For the text-containing cell, return its midpoint in (x, y) coordinate format. 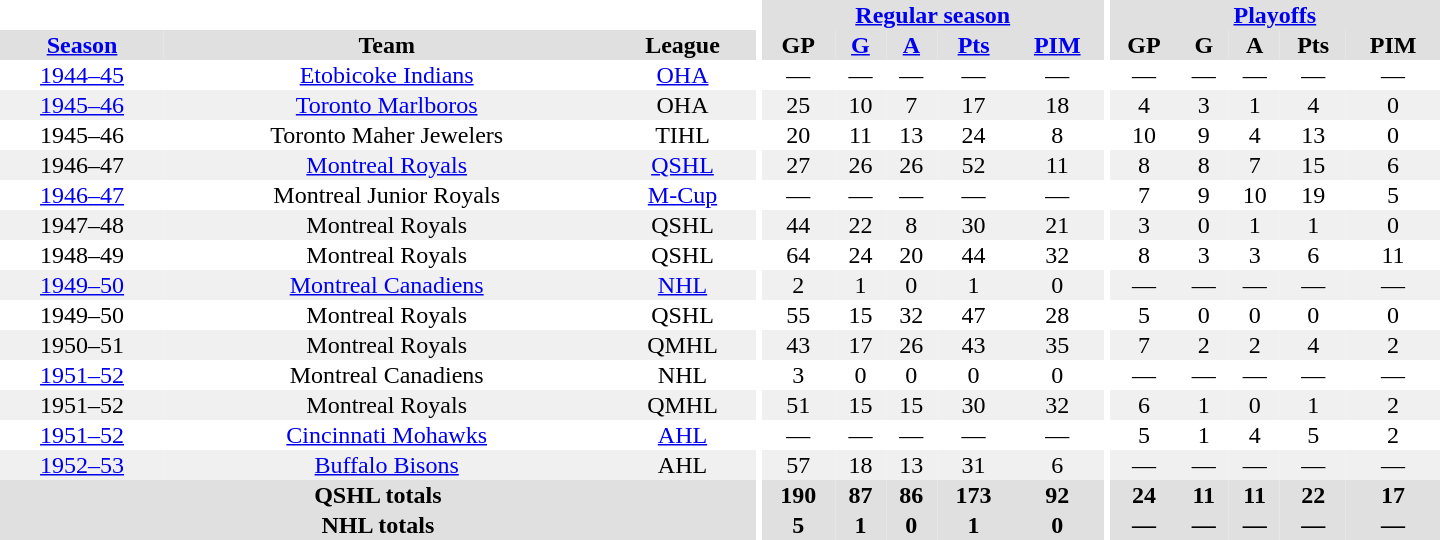
28 (1057, 315)
19 (1313, 195)
Playoffs (1275, 15)
173 (974, 495)
190 (798, 495)
M-Cup (682, 195)
35 (1057, 345)
1950–51 (82, 345)
NHL totals (378, 525)
92 (1057, 495)
55 (798, 315)
1948–49 (82, 255)
31 (974, 465)
Toronto Marlboros (386, 105)
Cincinnati Mohawks (386, 435)
Etobicoke Indians (386, 75)
52 (974, 165)
QSHL totals (378, 495)
League (682, 45)
57 (798, 465)
25 (798, 105)
87 (860, 495)
27 (798, 165)
Regular season (932, 15)
1944–45 (82, 75)
47 (974, 315)
1952–53 (82, 465)
86 (912, 495)
1947–48 (82, 225)
51 (798, 405)
64 (798, 255)
Toronto Maher Jewelers (386, 135)
21 (1057, 225)
TIHL (682, 135)
Season (82, 45)
Montreal Junior Royals (386, 195)
Team (386, 45)
Buffalo Bisons (386, 465)
